Find where the given text appears and provide that cell's center as (X, Y) coordinate. 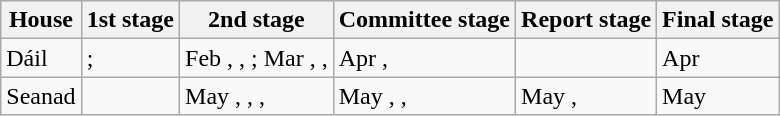
2nd stage (257, 20)
Committee stage (424, 20)
Apr (718, 58)
Final stage (718, 20)
May (718, 96)
Seanad (41, 96)
Feb , , ; Mar , , (257, 58)
May , , (424, 96)
May , (586, 96)
; (130, 58)
Apr , (424, 58)
Dáil (41, 58)
House (41, 20)
Report stage (586, 20)
1st stage (130, 20)
May , , , (257, 96)
